Provide the (X, Y) coordinate of the cell's center where the given text is located.  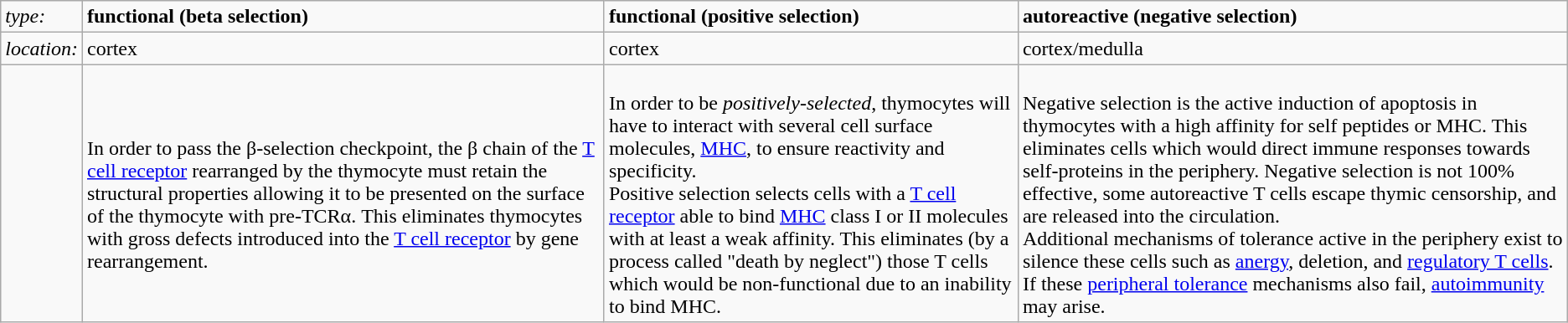
type: (42, 17)
functional (beta selection) (343, 17)
location: (42, 49)
cortex/medulla (1292, 49)
autoreactive (negative selection) (1292, 17)
functional (positive selection) (811, 17)
